Determine the [x, y] coordinate at the center of the cell enclosing the given text.  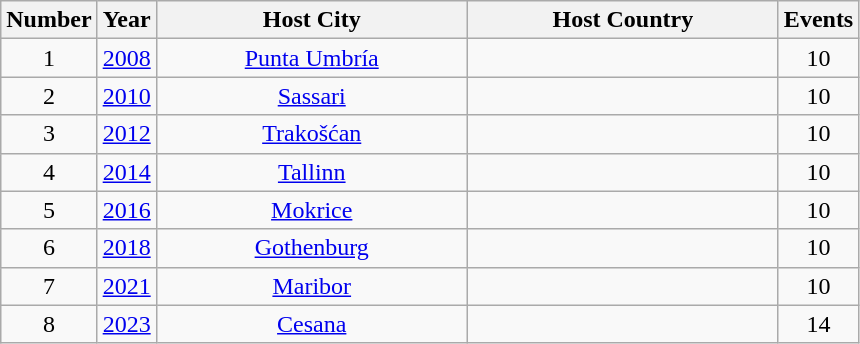
Host City [312, 20]
Tallinn [312, 172]
7 [49, 286]
2 [49, 96]
2012 [126, 134]
3 [49, 134]
Year [126, 20]
2023 [126, 324]
14 [818, 324]
8 [49, 324]
2016 [126, 210]
Mokrice [312, 210]
2018 [126, 248]
1 [49, 58]
Maribor [312, 286]
5 [49, 210]
Punta Umbría [312, 58]
2010 [126, 96]
Sassari [312, 96]
2008 [126, 58]
Host Country [622, 20]
Number [49, 20]
4 [49, 172]
Gothenburg [312, 248]
Trakošćan [312, 134]
2014 [126, 172]
Cesana [312, 324]
Events [818, 20]
2021 [126, 286]
6 [49, 248]
